Capture the cell that displays the provided text and extract its (x, y) central coordinate. 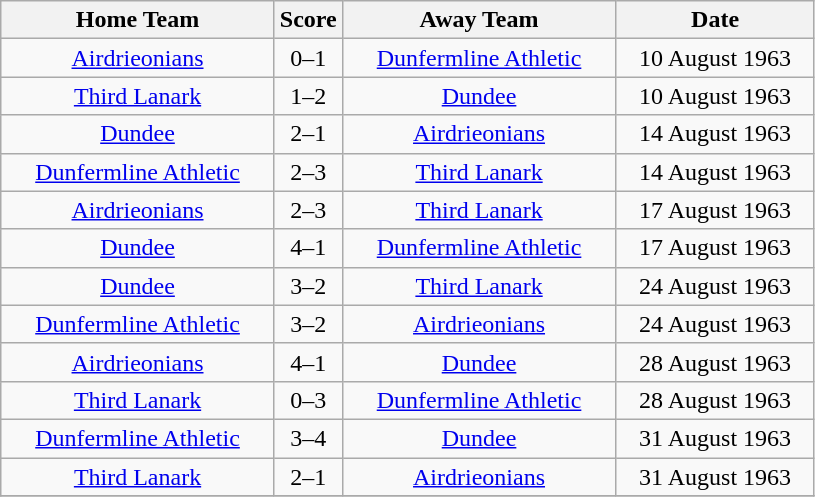
3–4 (308, 438)
Away Team (479, 20)
Score (308, 20)
0–3 (308, 400)
1–2 (308, 96)
Home Team (138, 20)
0–1 (308, 58)
Date (716, 20)
